Scan for the cell matching the given text and deliver its [X, Y] coordinate at center. 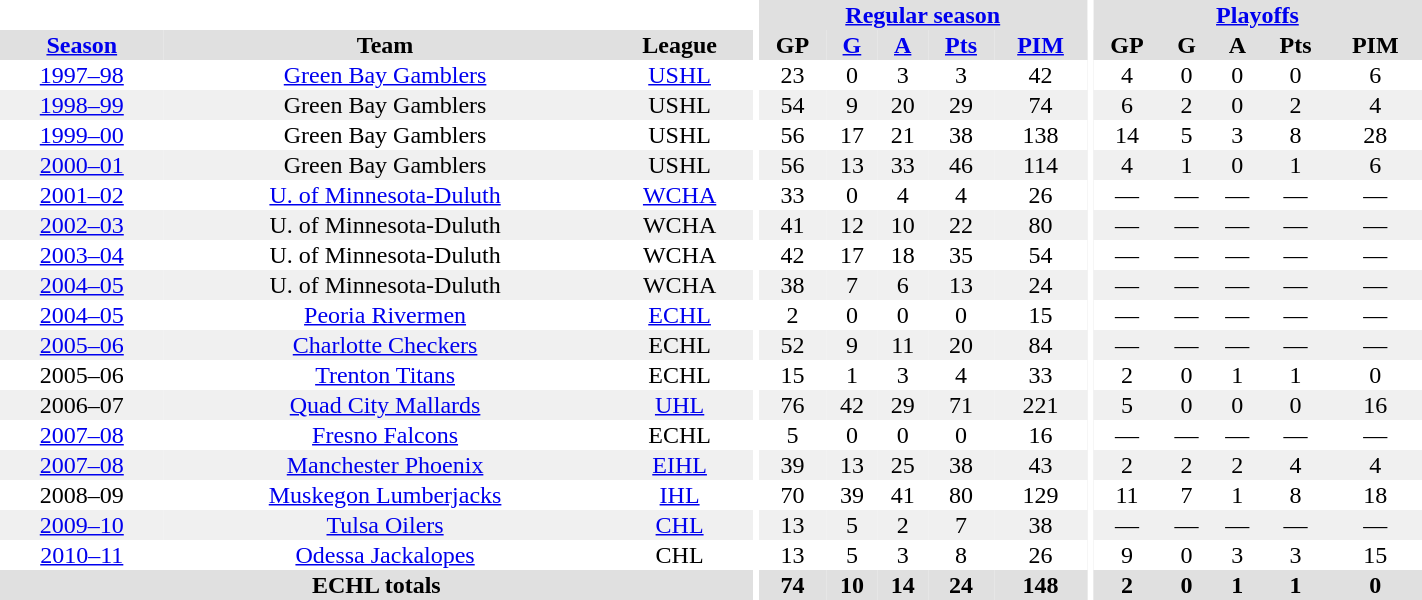
2000–01 [82, 165]
148 [1040, 585]
IHL [680, 495]
Team [386, 45]
2009–10 [82, 525]
35 [961, 255]
1998–99 [82, 105]
Fresno Falcons [386, 435]
Muskegon Lumberjacks [386, 495]
Trenton Titans [386, 375]
46 [961, 165]
221 [1040, 405]
Quad City Mallards [386, 405]
43 [1040, 465]
Season [82, 45]
28 [1375, 135]
2010–11 [82, 555]
Manchester Phoenix [386, 465]
Peoria Rivermen [386, 315]
Charlotte Checkers [386, 345]
2003–04 [82, 255]
EIHL [680, 465]
12 [852, 225]
Odessa Jackalopes [386, 555]
70 [792, 495]
1999–00 [82, 135]
129 [1040, 495]
52 [792, 345]
1997–98 [82, 75]
2006–07 [82, 405]
2002–03 [82, 225]
21 [902, 135]
UHL [680, 405]
138 [1040, 135]
76 [792, 405]
Regular season [922, 15]
Tulsa Oilers [386, 525]
25 [902, 465]
23 [792, 75]
Playoffs [1258, 15]
2001–02 [82, 195]
2008–09 [82, 495]
League [680, 45]
22 [961, 225]
ECHL totals [376, 585]
114 [1040, 165]
71 [961, 405]
84 [1040, 345]
